Return [X, Y] of the center of cell containing provided text 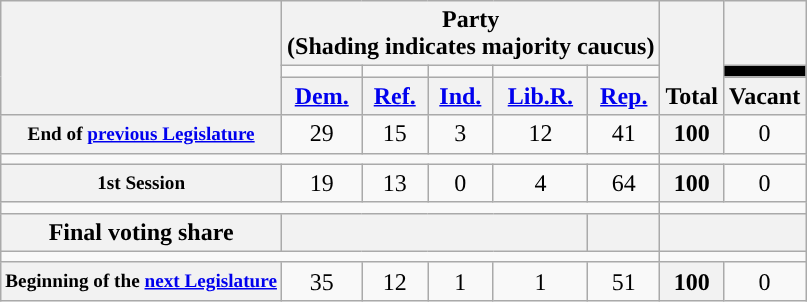
Dem. [322, 96]
13 [395, 183]
Total [692, 58]
Ind. [461, 96]
4 [540, 183]
Vacant [764, 96]
41 [624, 134]
15 [395, 134]
Lib.R. [540, 96]
64 [624, 183]
3 [461, 134]
Final voting share [142, 232]
End of previous Legislature [142, 134]
1st Session [142, 183]
Beginning of the next Legislature [142, 281]
35 [322, 281]
51 [624, 281]
19 [322, 183]
Ref. [395, 96]
Party (Shading indicates majority caucus) [471, 34]
29 [322, 134]
Rep. [624, 96]
